Provide the [x, y] coordinate of the cell's center where the given text is located.  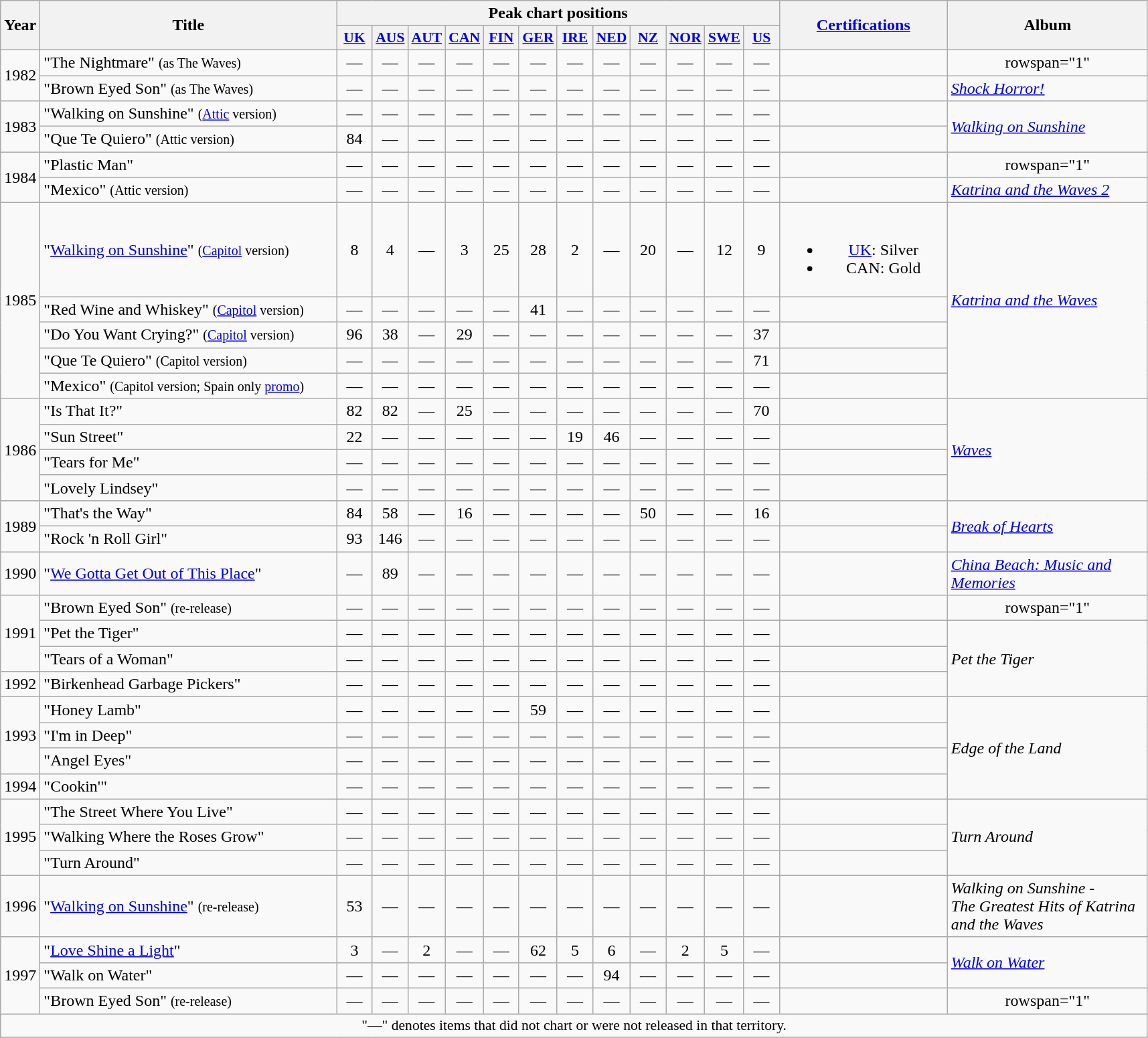
1990 [20, 573]
"Brown Eyed Son" (as The Waves) [189, 88]
1991 [20, 634]
50 [648, 513]
CAN [465, 38]
"Pet the Tiger" [189, 634]
Katrina and the Waves [1047, 301]
"Walking on Sunshine" (re-release) [189, 906]
US [762, 38]
96 [355, 335]
28 [538, 250]
Pet the Tiger [1047, 659]
1996 [20, 906]
"Walking on Sunshine" (Attic version) [189, 114]
"Rock 'n Roll Girl" [189, 538]
Album [1047, 25]
Turn Around [1047, 837]
"Turn Around" [189, 863]
41 [538, 309]
20 [648, 250]
"Love Shine a Light" [189, 950]
"We Gotta Get Out of This Place" [189, 573]
93 [355, 538]
"The Street Where You Live" [189, 812]
"—" denotes items that did not chart or were not released in that territory. [574, 1026]
70 [762, 411]
"Cookin'" [189, 786]
4 [390, 250]
NOR [685, 38]
UK [355, 38]
Walk on Water [1047, 962]
19 [574, 437]
146 [390, 538]
Edge of the Land [1047, 748]
NED [612, 38]
1995 [20, 837]
38 [390, 335]
"I'm in Deep" [189, 735]
1997 [20, 975]
"Mexico" (Capitol version; Spain only promo) [189, 386]
GER [538, 38]
"Que Te Quiero" (Attic version) [189, 139]
"Walk on Water" [189, 975]
Waves [1047, 449]
71 [762, 360]
Walking on Sunshine - The Greatest Hits of Katrina and the Waves [1047, 906]
29 [465, 335]
59 [538, 710]
"Plastic Man" [189, 165]
1983 [20, 127]
12 [724, 250]
94 [612, 975]
6 [612, 950]
NZ [648, 38]
9 [762, 250]
"Tears of a Woman" [189, 659]
Katrina and the Waves 2 [1047, 190]
"Que Te Quiero" (Capitol version) [189, 360]
UK: SilverCAN: Gold [864, 250]
AUT [427, 38]
1982 [20, 75]
China Beach: Music and Memories [1047, 573]
"Birkenhead Garbage Pickers" [189, 684]
"The Nightmare" (as The Waves) [189, 62]
1994 [20, 786]
"Honey Lamb" [189, 710]
1984 [20, 177]
Walking on Sunshine [1047, 127]
"Mexico" (Attic version) [189, 190]
"Red Wine and Whiskey" (Capitol version) [189, 309]
58 [390, 513]
"Walking Where the Roses Grow" [189, 837]
53 [355, 906]
Peak chart positions [558, 13]
"Tears for Me" [189, 462]
1989 [20, 526]
Title [189, 25]
"Lovely Lindsey" [189, 488]
"Angel Eyes" [189, 761]
22 [355, 437]
FIN [501, 38]
1986 [20, 449]
"That's the Way" [189, 513]
8 [355, 250]
1992 [20, 684]
SWE [724, 38]
AUS [390, 38]
62 [538, 950]
Break of Hearts [1047, 526]
Certifications [864, 25]
1993 [20, 735]
"Do You Want Crying?" (Capitol version) [189, 335]
Shock Horror! [1047, 88]
1985 [20, 301]
37 [762, 335]
IRE [574, 38]
46 [612, 437]
Year [20, 25]
"Sun Street" [189, 437]
89 [390, 573]
"Walking on Sunshine" (Capitol version) [189, 250]
"Is That It?" [189, 411]
